From the cell containing the given text, extract its center point as (x, y) coordinate. 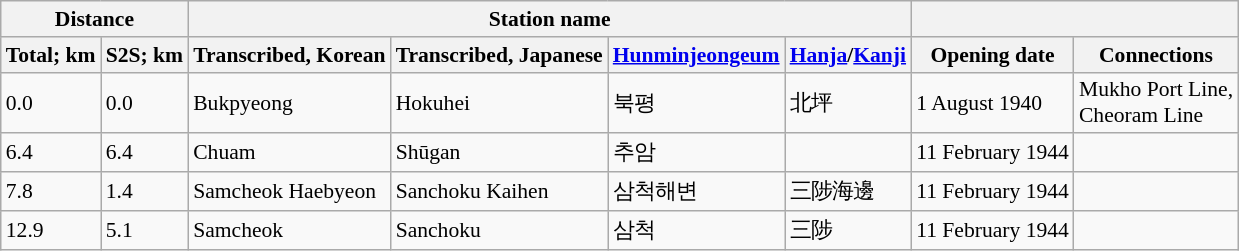
5.1 (145, 230)
Transcribed, Korean (289, 55)
1.4 (145, 192)
Bukpyeong (289, 102)
Mukho Port Line,Cheoram Line (1156, 102)
북평 (696, 102)
Connections (1156, 55)
Total; km (51, 55)
Hanja/Kanji (848, 55)
Chuam (289, 154)
三陟海邊 (848, 192)
삼척해변 (696, 192)
Distance (94, 19)
Hokuhei (500, 102)
Station name (550, 19)
1 August 1940 (992, 102)
7.8 (51, 192)
三陟 (848, 230)
삼척 (696, 230)
12.9 (51, 230)
Opening date (992, 55)
北坪 (848, 102)
S2S; km (145, 55)
추암 (696, 154)
Shūgan (500, 154)
Samcheok Haebyeon (289, 192)
Sanchoku (500, 230)
Sanchoku Kaihen (500, 192)
Transcribed, Japanese (500, 55)
Hunminjeongeum (696, 55)
Samcheok (289, 230)
